Find where the given text appears and provide that cell's center as [x, y] coordinate. 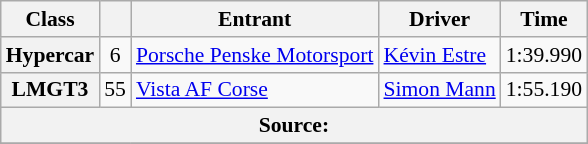
Vista AF Corse [255, 90]
55 [115, 90]
LMGT3 [50, 90]
Entrant [255, 19]
Porsche Penske Motorsport [255, 55]
Time [544, 19]
6 [115, 55]
1:55.190 [544, 90]
Driver [439, 19]
Source: [294, 126]
Kévin Estre [439, 55]
Simon Mann [439, 90]
Hypercar [50, 55]
Class [50, 19]
1:39.990 [544, 55]
